Return [X, Y] of the center of cell containing provided text 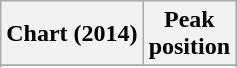
Chart (2014) [72, 34]
Peakposition [189, 34]
